Identify which cell holds the provided text, then report its (X, Y) central coordinate. 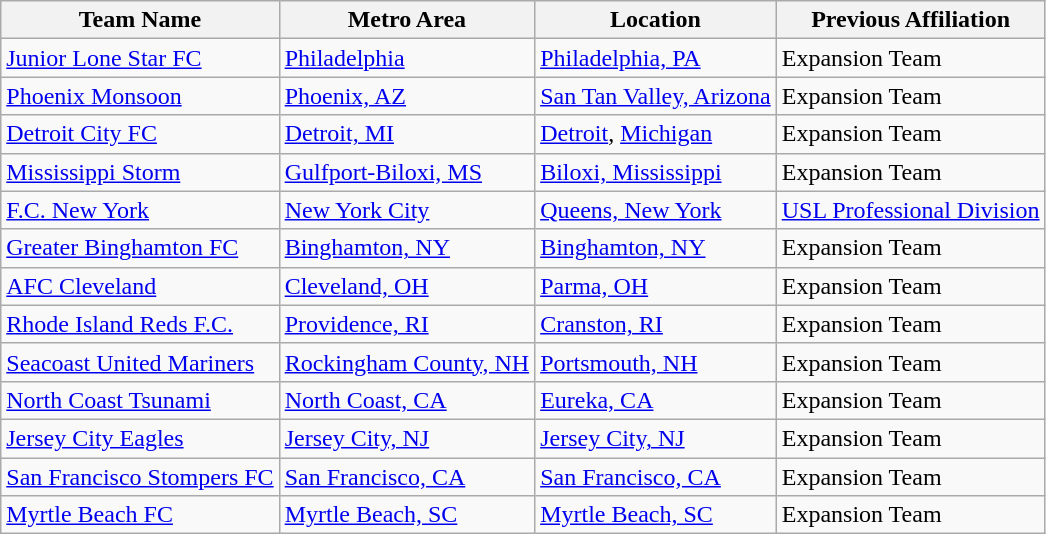
Rockingham County, NH (406, 362)
North Coast, CA (406, 400)
Metro Area (406, 20)
Providence, RI (406, 324)
Biloxi, Mississippi (656, 172)
Seacoast United Mariners (140, 362)
North Coast Tsunami (140, 400)
Detroit City FC (140, 134)
Myrtle Beach FC (140, 515)
USL Professional Division (910, 210)
San Tan Valley, Arizona (656, 96)
Philadelphia (406, 58)
Previous Affiliation (910, 20)
Gulfport-Biloxi, MS (406, 172)
Rhode Island Reds F.C. (140, 324)
Team Name (140, 20)
New York City (406, 210)
Detroit, MI (406, 134)
San Francisco Stompers FC (140, 477)
F.C. New York (140, 210)
Philadelphia, PA (656, 58)
Jersey City Eagles (140, 438)
Mississippi Storm (140, 172)
Parma, OH (656, 286)
Phoenix Monsoon (140, 96)
Phoenix, AZ (406, 96)
Detroit, Michigan (656, 134)
AFC Cleveland (140, 286)
Portsmouth, NH (656, 362)
Cranston, RI (656, 324)
Queens, New York (656, 210)
Junior Lone Star FC (140, 58)
Location (656, 20)
Greater Binghamton FC (140, 248)
Cleveland, OH (406, 286)
Eureka, CA (656, 400)
